Locate the cell with the specified text and output its [X, Y] center coordinate. 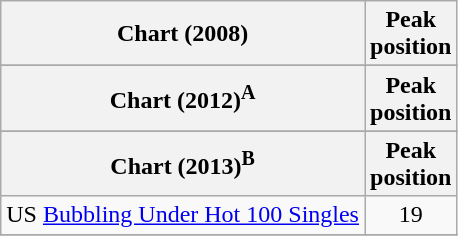
Chart (2008) [183, 34]
19 [410, 215]
Chart (2012)A [183, 98]
Chart (2013)B [183, 164]
US Bubbling Under Hot 100 Singles [183, 215]
